From the cell containing the given text, extract its center point as (X, Y) coordinate. 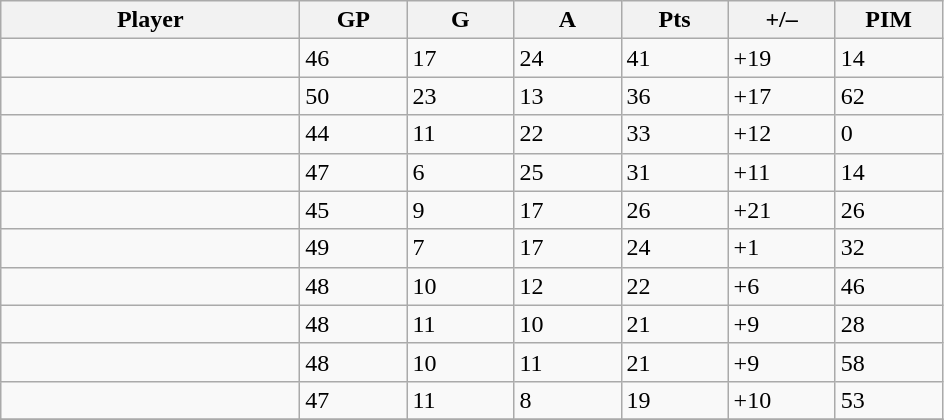
49 (354, 248)
45 (354, 210)
6 (460, 172)
+6 (782, 286)
GP (354, 20)
+19 (782, 58)
50 (354, 96)
58 (888, 362)
+21 (782, 210)
Player (150, 20)
0 (888, 134)
19 (674, 400)
53 (888, 400)
25 (568, 172)
PIM (888, 20)
33 (674, 134)
13 (568, 96)
8 (568, 400)
A (568, 20)
Pts (674, 20)
9 (460, 210)
41 (674, 58)
32 (888, 248)
36 (674, 96)
+11 (782, 172)
7 (460, 248)
44 (354, 134)
G (460, 20)
28 (888, 324)
23 (460, 96)
12 (568, 286)
31 (674, 172)
+17 (782, 96)
+/– (782, 20)
+12 (782, 134)
+1 (782, 248)
62 (888, 96)
+10 (782, 400)
